Search for the cell housing the specified text and yield its [x, y] center coordinate. 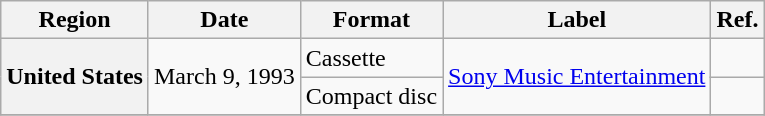
Format [371, 20]
Compact disc [371, 96]
Region [75, 20]
Date [224, 20]
Label [577, 20]
Sony Music Entertainment [577, 77]
United States [75, 77]
Ref. [738, 20]
Cassette [371, 58]
March 9, 1993 [224, 77]
